Provide the (X, Y) coordinate of the cell's center where the given text is located.  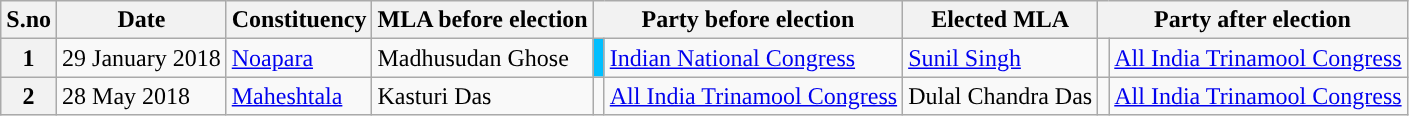
Madhusudan Ghose (482, 58)
Indian National Congress (753, 58)
Sunil Singh (1000, 58)
28 May 2018 (142, 96)
29 January 2018 (142, 58)
2 (29, 96)
Dulal Chandra Das (1000, 96)
Noapara (299, 58)
Elected MLA (1000, 20)
1 (29, 58)
Maheshtala (299, 96)
Date (142, 20)
Constituency (299, 20)
Party before election (748, 20)
MLA before election (482, 20)
Party after election (1252, 20)
Kasturi Das (482, 96)
S.no (29, 20)
